Detect which cell encompasses the target text, then output its (X, Y) center coordinate. 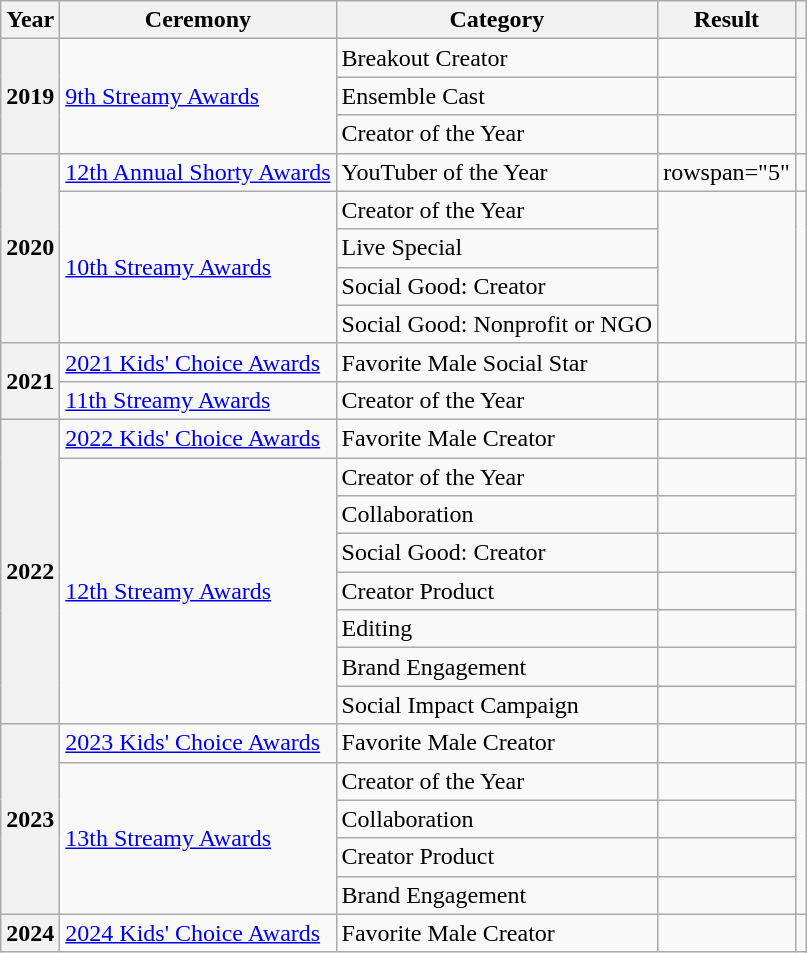
12th Streamy Awards (198, 591)
Favorite Male Social Star (497, 362)
2023 Kids' Choice Awards (198, 743)
Social Impact Campaign (497, 705)
YouTuber of the Year (497, 172)
9th Streamy Awards (198, 96)
Editing (497, 629)
2019 (30, 96)
Year (30, 20)
Category (497, 20)
2022 (30, 571)
2021 (30, 381)
Breakout Creator (497, 58)
13th Streamy Awards (198, 838)
2024 Kids' Choice Awards (198, 933)
2023 (30, 819)
2024 (30, 933)
2021 Kids' Choice Awards (198, 362)
rowspan="5" (727, 172)
11th Streamy Awards (198, 400)
12th Annual Shorty Awards (198, 172)
Live Special (497, 248)
10th Streamy Awards (198, 267)
2020 (30, 248)
Ensemble Cast (497, 96)
Ceremony (198, 20)
2022 Kids' Choice Awards (198, 438)
Social Good: Nonprofit or NGO (497, 324)
Result (727, 20)
